Find where the given text appears and provide that cell's center as (x, y) coordinate. 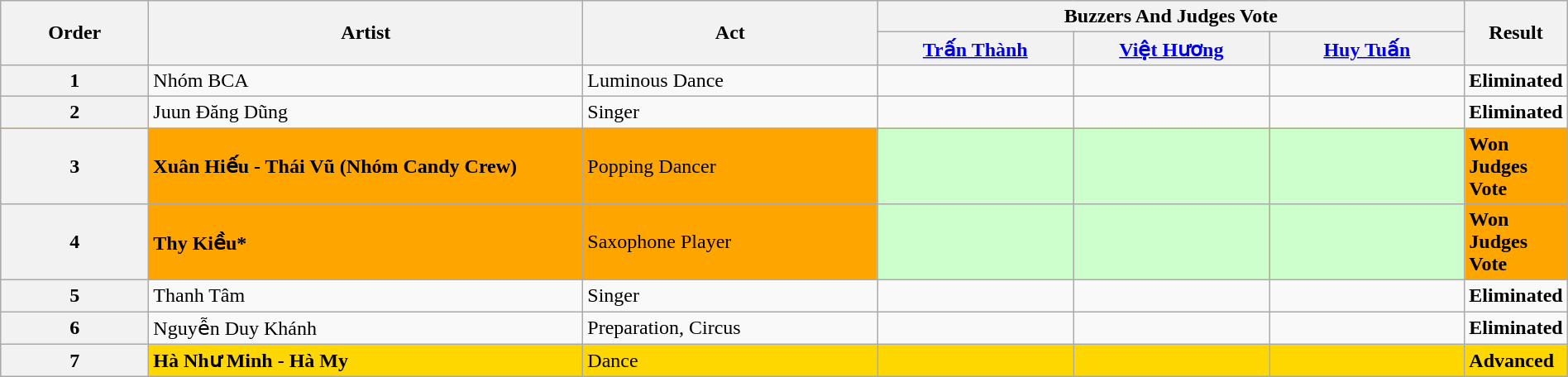
Order (74, 33)
Act (730, 33)
Preparation, Circus (730, 328)
3 (74, 165)
Việt Hương (1171, 49)
Trấn Thành (976, 49)
Thanh Tâm (366, 296)
Dance (730, 360)
Nhóm BCA (366, 80)
Buzzers And Judges Vote (1171, 17)
2 (74, 112)
1 (74, 80)
Saxophone Player (730, 242)
Artist (366, 33)
6 (74, 328)
Luminous Dance (730, 80)
Advanced (1516, 360)
Hà Như Minh - Hà My (366, 360)
Huy Tuấn (1367, 49)
Popping Dancer (730, 165)
5 (74, 296)
Nguyễn Duy Khánh (366, 328)
Result (1516, 33)
Xuân Hiếu - Thái Vũ (Nhóm Candy Crew) (366, 165)
4 (74, 242)
Juun Đăng Dũng (366, 112)
Thy Kiều* (366, 242)
7 (74, 360)
